Capture the cell that displays the provided text and extract its [X, Y] central coordinate. 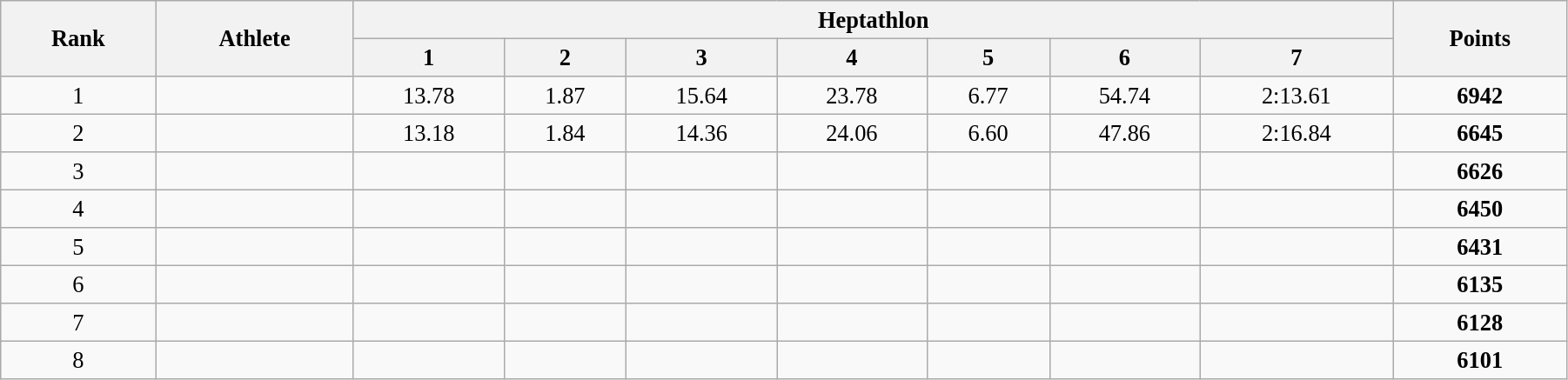
24.06 [853, 133]
13.18 [428, 133]
6645 [1479, 133]
47.86 [1124, 133]
1.84 [566, 133]
6101 [1479, 360]
8 [78, 360]
6450 [1479, 209]
6128 [1479, 323]
54.74 [1124, 95]
2:16.84 [1297, 133]
Rank [78, 38]
15.64 [701, 95]
6942 [1479, 95]
23.78 [853, 95]
13.78 [428, 95]
6626 [1479, 171]
6.77 [988, 95]
Athlete [255, 38]
Points [1479, 38]
6431 [1479, 247]
6.60 [988, 133]
6135 [1479, 284]
2:13.61 [1297, 95]
Heptathlon [874, 19]
1.87 [566, 95]
14.36 [701, 133]
